Pinpoint the cell where the given text exists, returning its [x, y] midpoint coordinate. 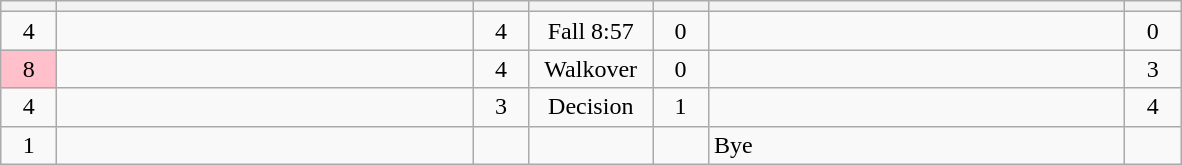
Walkover [591, 69]
Decision [591, 107]
Fall 8:57 [591, 31]
Bye [917, 145]
8 [29, 69]
